Locate the cell with the specified text and output its (X, Y) center coordinate. 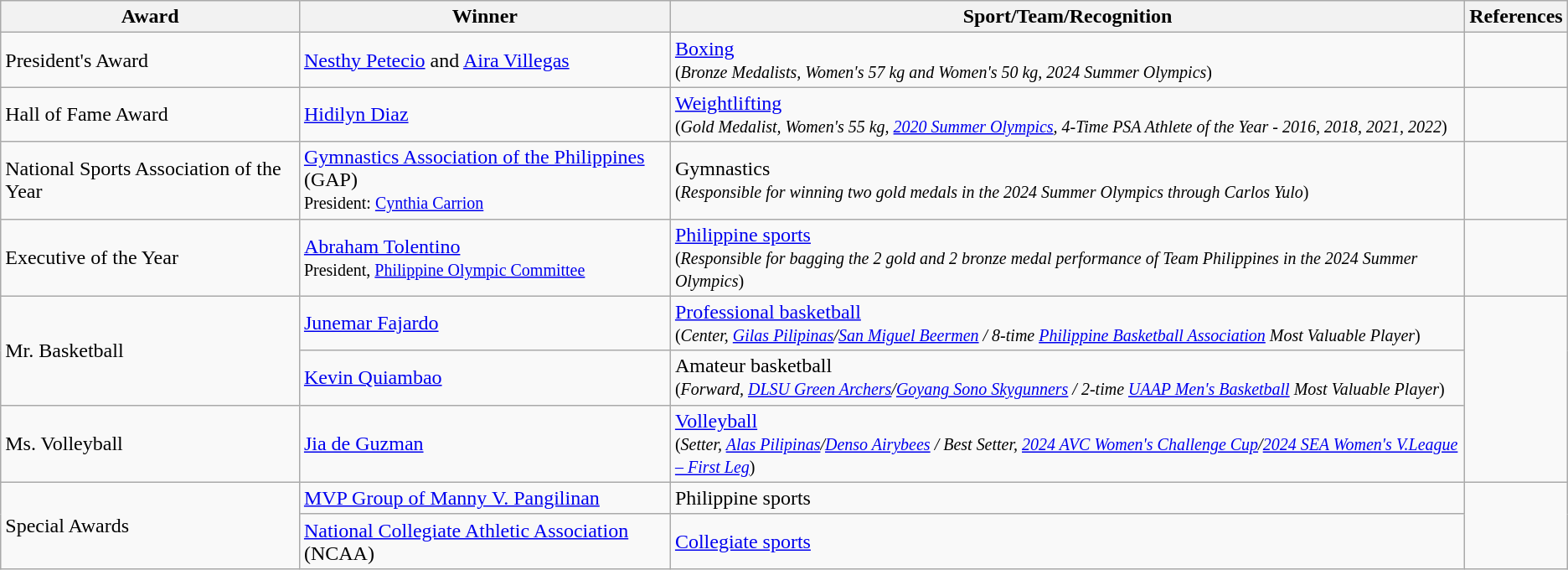
National Sports Association of the Year (151, 180)
Nesthy Petecio and Aira Villegas (484, 60)
Executive of the Year (151, 257)
Abraham Tolentino President, Philippine Olympic Committee (484, 257)
Winner (484, 17)
Collegiate sports (1067, 541)
Award (151, 17)
MVP Group of Manny V. Pangilinan (484, 498)
Philippine sports (Responsible for bagging the 2 gold and 2 bronze medal performance of Team Philippines in the 2024 Summer Olympics) (1067, 257)
Amateur basketball (Forward, DLSU Green Archers/Goyang Sono Skygunners / 2-time UAAP Men's Basketball Most Valuable Player) (1067, 377)
Gymnastics (Responsible for winning two gold medals in the 2024 Summer Olympics through Carlos Yulo) (1067, 180)
Special Awards (151, 525)
Boxing (Bronze Medalists, Women's 57 kg and Women's 50 kg, 2024 Summer Olympics) (1067, 60)
Hidilyn Diaz (484, 114)
Ms. Volleyball (151, 443)
Jia de Guzman (484, 443)
Hall of Fame Award (151, 114)
Mr. Basketball (151, 350)
Junemar Fajardo (484, 324)
Volleyball (Setter, Alas Pilipinas/Denso Airybees / Best Setter, 2024 AVC Women's Challenge Cup/2024 SEA Women's V.League – First Leg) (1067, 443)
References (1516, 17)
Philippine sports (1067, 498)
President's Award (151, 60)
National Collegiate Athletic Association (NCAA) (484, 541)
Professional basketball (Center, Gilas Pilipinas/San Miguel Beermen / 8-time Philippine Basketball Association Most Valuable Player) (1067, 324)
Weightlifting (Gold Medalist, Women's 55 kg, 2020 Summer Olympics, 4-Time PSA Athlete of the Year - 2016, 2018, 2021, 2022) (1067, 114)
Kevin Quiambao (484, 377)
Gymnastics Association of the Philippines (GAP) President: Cynthia Carrion (484, 180)
Sport/Team/Recognition (1067, 17)
